Output the [X, Y] coordinate of the center of the cell containing the given text.  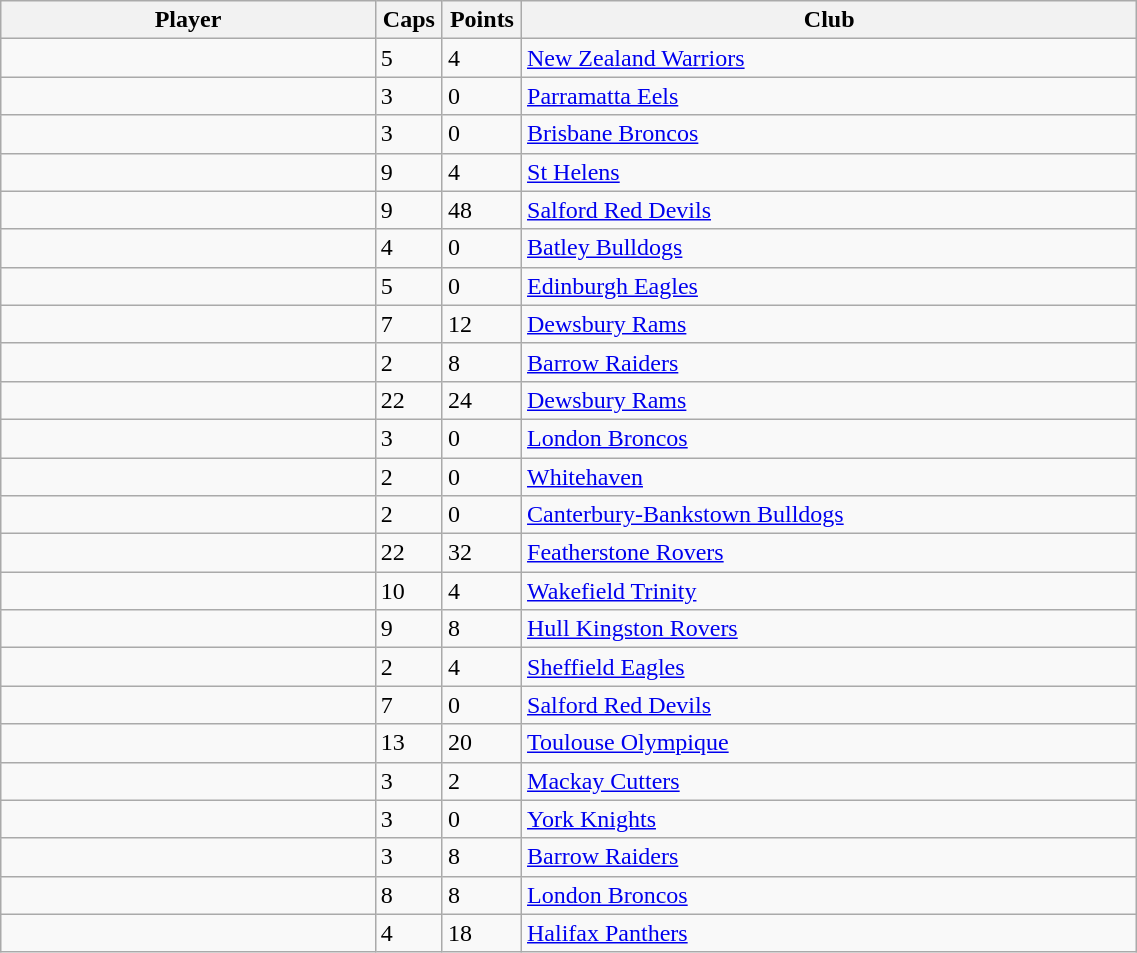
24 [482, 400]
Canterbury-Bankstown Bulldogs [830, 515]
Halifax Panthers [830, 933]
13 [408, 743]
Batley Bulldogs [830, 248]
Edinburgh Eagles [830, 286]
Mackay Cutters [830, 781]
Brisbane Broncos [830, 134]
Hull Kingston Rovers [830, 629]
20 [482, 743]
New Zealand Warriors [830, 58]
St Helens [830, 172]
Points [482, 20]
York Knights [830, 819]
32 [482, 553]
Toulouse Olympique [830, 743]
Parramatta Eels [830, 96]
12 [482, 324]
Whitehaven [830, 477]
Club [830, 20]
Featherstone Rovers [830, 553]
18 [482, 933]
Caps [408, 20]
Wakefield Trinity [830, 591]
10 [408, 591]
Sheffield Eagles [830, 667]
Player [188, 20]
48 [482, 210]
